Capture the cell that displays the provided text and extract its [x, y] central coordinate. 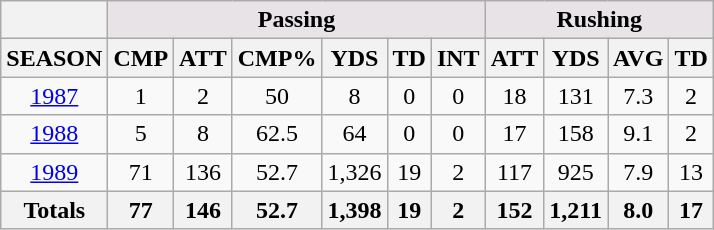
152 [514, 210]
1988 [54, 134]
1 [141, 96]
50 [277, 96]
136 [204, 172]
5 [141, 134]
9.1 [638, 134]
117 [514, 172]
77 [141, 210]
8.0 [638, 210]
7.3 [638, 96]
131 [576, 96]
62.5 [277, 134]
64 [354, 134]
146 [204, 210]
CMP% [277, 58]
INT [458, 58]
13 [691, 172]
SEASON [54, 58]
1,211 [576, 210]
AVG [638, 58]
925 [576, 172]
7.9 [638, 172]
1,398 [354, 210]
Rushing [599, 20]
158 [576, 134]
1,326 [354, 172]
71 [141, 172]
18 [514, 96]
Totals [54, 210]
CMP [141, 58]
Passing [296, 20]
1989 [54, 172]
1987 [54, 96]
